Find where the given text appears and provide that cell's center as [X, Y] coordinate. 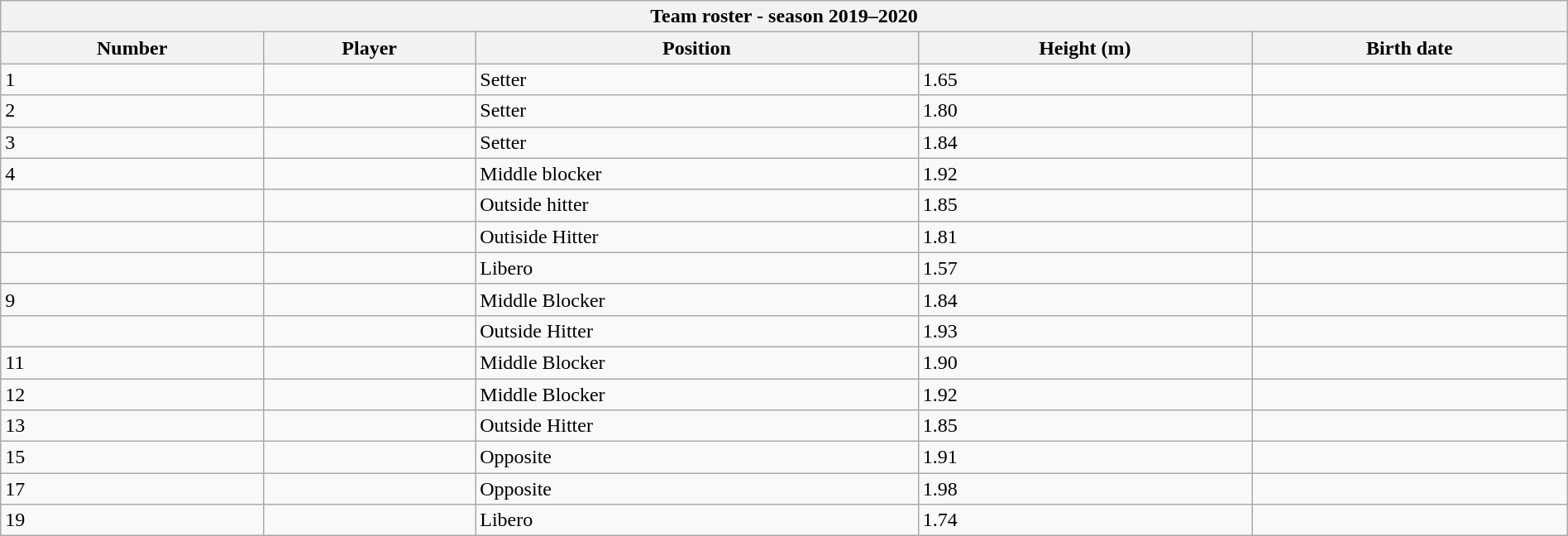
1.65 [1085, 79]
1.81 [1085, 237]
1 [132, 79]
1.90 [1085, 362]
Middle blocker [696, 174]
11 [132, 362]
13 [132, 426]
Birth date [1410, 48]
1.91 [1085, 457]
1.93 [1085, 331]
12 [132, 395]
Outside hitter [696, 205]
1.80 [1085, 111]
Player [370, 48]
4 [132, 174]
1.74 [1085, 520]
Number [132, 48]
1.57 [1085, 268]
17 [132, 489]
9 [132, 299]
19 [132, 520]
Outiside Hitter [696, 237]
2 [132, 111]
3 [132, 142]
Position [696, 48]
Team roster - season 2019–2020 [784, 17]
Height (m) [1085, 48]
15 [132, 457]
1.98 [1085, 489]
